Return the [x, y] coordinate for the center point of the cell that contains the specified text.  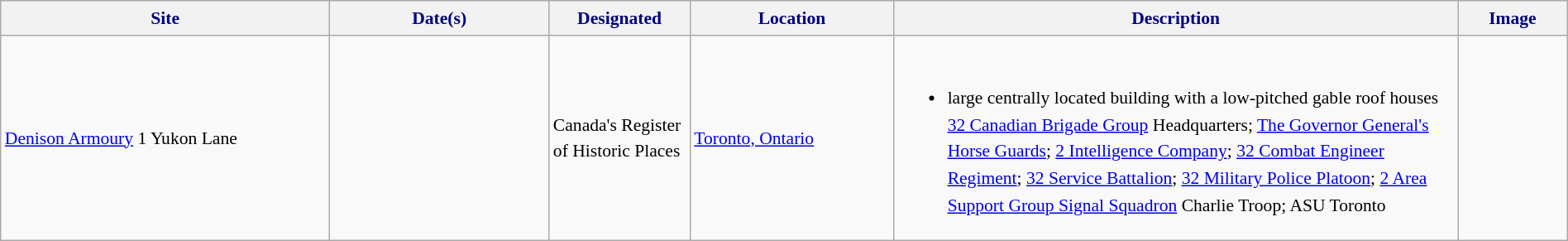
Date(s) [440, 18]
Location [791, 18]
Image [1513, 18]
Site [165, 18]
Description [1176, 18]
Designated [619, 18]
